Extract the [x, y] coordinate from the center of the cell holding the provided text.  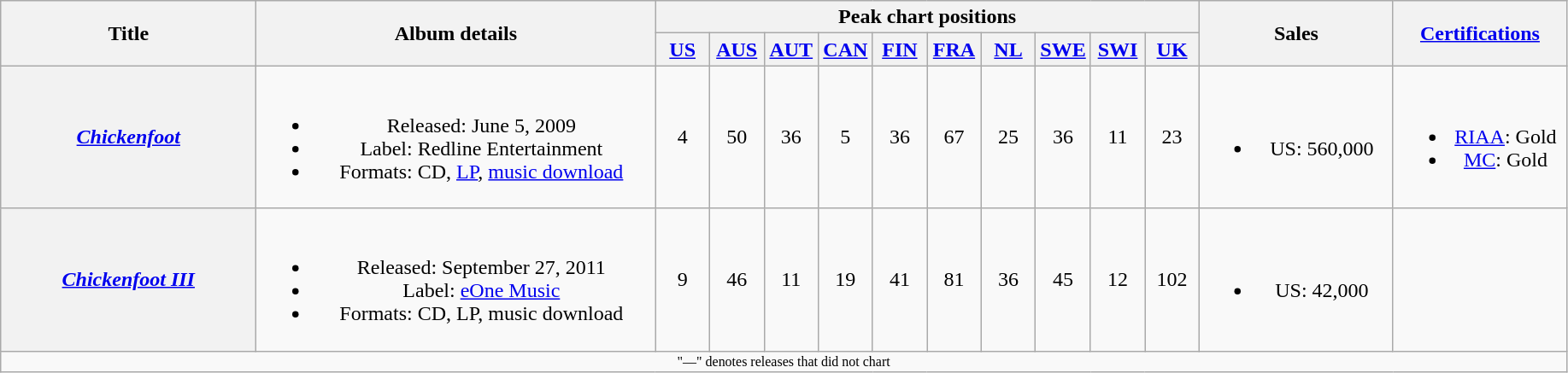
AUS [737, 50]
Title [128, 33]
Album details [456, 33]
Chickenfoot III [128, 280]
Released: September 27, 2011Label: eOne MusicFormats: CD, LP, music download [456, 280]
4 [683, 137]
RIAA: GoldMC: Gold [1480, 137]
Peak chart positions [927, 17]
UK [1172, 50]
5 [846, 137]
12 [1118, 280]
"—" denotes releases that did not chart [784, 361]
AUT [791, 50]
SWI [1118, 50]
25 [1008, 137]
41 [900, 280]
102 [1172, 280]
FRA [954, 50]
US: 560,000 [1295, 137]
US [683, 50]
67 [954, 137]
81 [954, 280]
US: 42,000 [1295, 280]
Released: June 5, 2009Label: Redline EntertainmentFormats: CD, LP, music download [456, 137]
FIN [900, 50]
19 [846, 280]
Sales [1295, 33]
CAN [846, 50]
23 [1172, 137]
46 [737, 280]
50 [737, 137]
SWE [1063, 50]
NL [1008, 50]
9 [683, 280]
45 [1063, 280]
Chickenfoot [128, 137]
Certifications [1480, 33]
